Capture the cell that displays the provided text and extract its (X, Y) central coordinate. 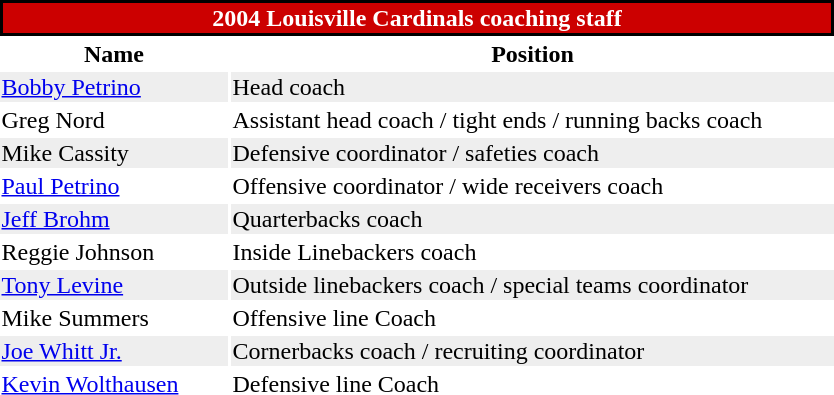
Name (114, 54)
Head coach (532, 87)
Assistant head coach / tight ends / running backs coach (532, 120)
Bobby Petrino (114, 87)
Reggie Johnson (114, 252)
Tony Levine (114, 285)
Offensive line Coach (532, 318)
Greg Nord (114, 120)
Cornerbacks coach / recruiting coordinator (532, 351)
Offensive coordinator / wide receivers coach (532, 186)
Joe Whitt Jr. (114, 351)
Mike Cassity (114, 153)
2004 Louisville Cardinals coaching staff (417, 18)
Quarterbacks coach (532, 219)
Position (532, 54)
Jeff Brohm (114, 219)
Paul Petrino (114, 186)
Mike Summers (114, 318)
Defensive coordinator / safeties coach (532, 153)
Inside Linebackers coach (532, 252)
Outside linebackers coach / special teams coordinator (532, 285)
